Find where the given text appears and provide that cell's center as [x, y] coordinate. 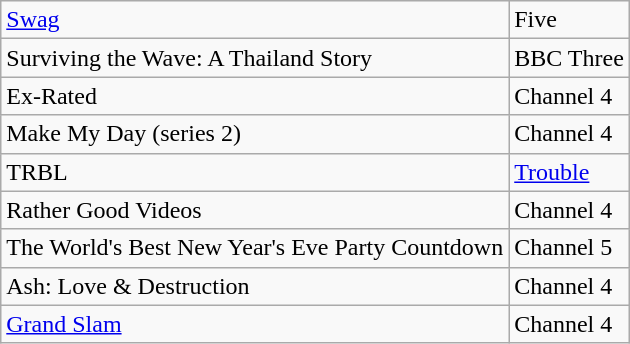
Rather Good Videos [255, 210]
Trouble [570, 172]
BBC Three [570, 58]
Ash: Love & Destruction [255, 286]
TRBL [255, 172]
Swag [255, 20]
Ex-Rated [255, 96]
Five [570, 20]
Grand Slam [255, 324]
Make My Day (series 2) [255, 134]
Channel 5 [570, 248]
Surviving the Wave: A Thailand Story [255, 58]
The World's Best New Year's Eve Party Countdown [255, 248]
